Search for the cell housing the specified text and yield its (X, Y) center coordinate. 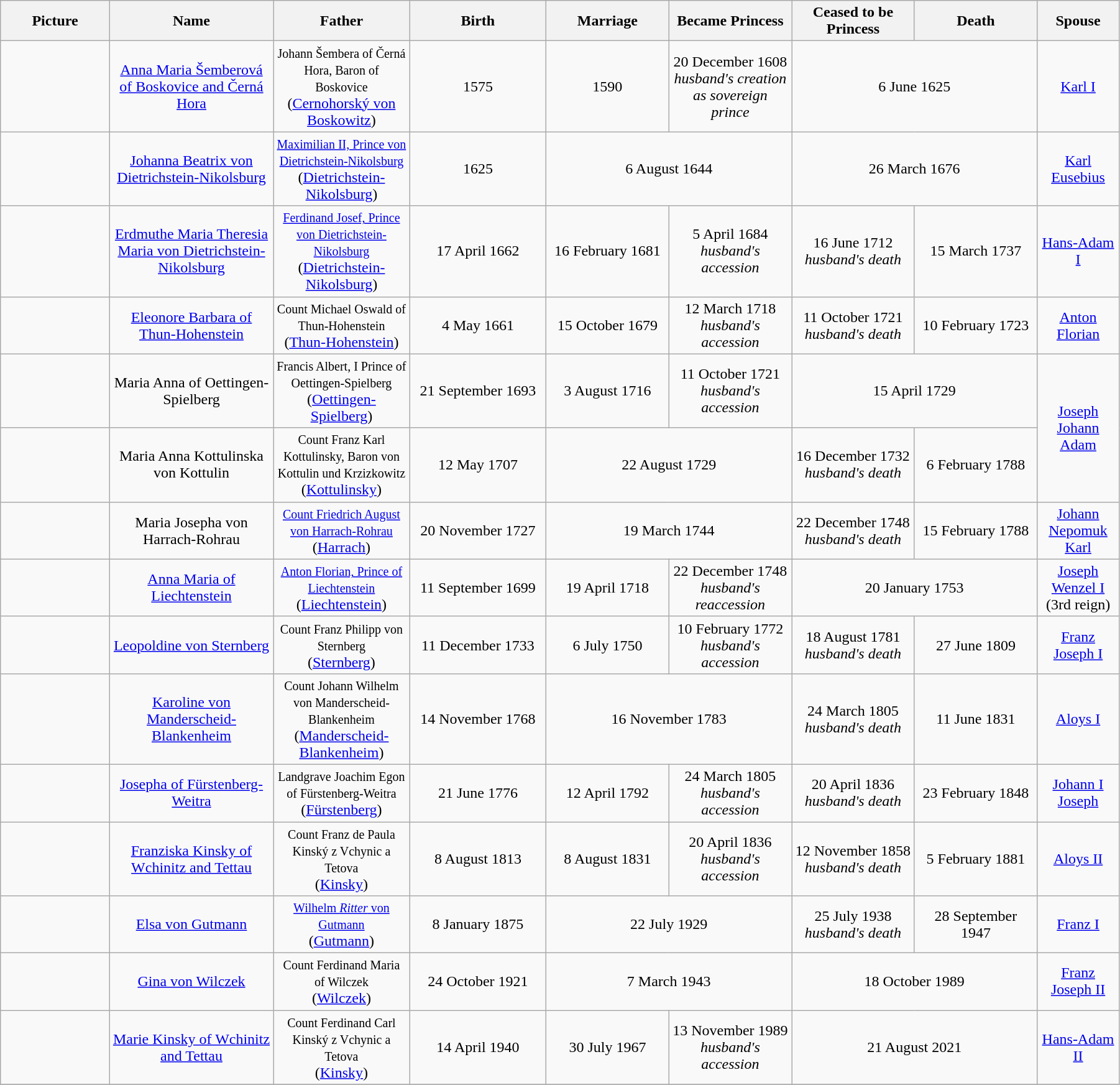
8 January 1875 (477, 925)
20 April 1836husband's death (853, 793)
5 February 1881 (976, 859)
11 December 1733 (477, 645)
Father (342, 21)
24 March 1805husband's accession (730, 793)
Johann I Joseph (1078, 793)
Gina von Wilczek (191, 982)
Count Franz Philipp von Sternberg(Sternberg) (342, 645)
Erdmuthe Maria Theresia Maria von Dietrichstein-Nikolsburg (191, 251)
12 March 1718husband's accession (730, 325)
15 April 1729 (915, 390)
Became Princess (730, 21)
Johanna Beatrix von Dietrichstein-Nikolsburg (191, 169)
Ceased to be Princess (853, 21)
4 May 1661 (477, 325)
8 August 1831 (608, 859)
10 February 1723 (976, 325)
13 November 1989husband's accession (730, 1047)
Death (976, 21)
18 October 1989 (915, 982)
Karoline von Manderscheid-Blankenheim (191, 719)
Count Franz de Paula Kinský z Vchynic a Tetova(Kinsky) (342, 859)
Joseph Wenzel I(3rd reign) (1078, 588)
Josepha of Fürstenberg-Weitra (191, 793)
12 May 1707 (477, 465)
Marriage (608, 21)
26 March 1676 (915, 169)
Count Ferdinand Maria of Wilczek(Wilczek) (342, 982)
23 February 1848 (976, 793)
Maria Anna of Oettingen-Spielberg (191, 390)
1625 (477, 169)
Anton Florian, Prince of Liechtenstein(Liechtenstein) (342, 588)
Karl Eusebius (1078, 169)
12 November 1858husband's death (853, 859)
20 December 1608husband's creation as sovereign prince (730, 86)
20 April 1836husband's accession (730, 859)
Aloys I (1078, 719)
14 April 1940 (477, 1047)
18 August 1781husband's death (853, 645)
15 March 1737 (976, 251)
Karl I (1078, 86)
16 June 1712husband's death (853, 251)
Hans-Adam I (1078, 251)
27 June 1809 (976, 645)
Name (191, 21)
21 September 1693 (477, 390)
1575 (477, 86)
5 April 1684husband's accession (730, 251)
Count Franz Karl Kottulinsky, Baron von Kottulin und Krzizkowitz(Kottulinsky) (342, 465)
24 October 1921 (477, 982)
Maria Josepha von Harrach-Rohrau (191, 530)
Johann Šembera of Černá Hora, Baron of Boskovice(Cernohorský von Boskowitz) (342, 86)
25 July 1938husband's death (853, 925)
17 April 1662 (477, 251)
8 August 1813 (477, 859)
Count Friedrich August von Harrach-Rohrau(Harrach) (342, 530)
Maria Anna Kottulinska von Kottulin (191, 465)
21 June 1776 (477, 793)
Birth (477, 21)
3 August 1716 (608, 390)
Maximilian II, Prince von Dietrichstein-Nikolsburg(Dietrichstein-Nikolsburg) (342, 169)
6 July 1750 (608, 645)
28 September 1947 (976, 925)
7 March 1943 (669, 982)
Joseph Johann Adam (1078, 428)
Anna Maria of Liechtenstein (191, 588)
16 November 1783 (669, 719)
Francis Albert, I Prince of Oettingen-Spielberg(Oettingen-Spielberg) (342, 390)
Landgrave Joachim Egon of Fürstenberg-Weitra(Fürstenberg) (342, 793)
Picture (55, 21)
11 June 1831 (976, 719)
22 August 1729 (669, 465)
Elsa von Gutmann (191, 925)
11 September 1699 (477, 588)
21 August 2021 (915, 1047)
Ferdinand Josef, Prince von Dietrichstein-Nikolsburg(Dietrichstein-Nikolsburg) (342, 251)
Count Ferdinand Carl Kinský z Vchynic a Tetova(Kinsky) (342, 1047)
Aloys II (1078, 859)
Anton Florian (1078, 325)
Leopoldine von Sternberg (191, 645)
Marie Kinsky of Wchinitz and Tettau (191, 1047)
Hans-Adam II (1078, 1047)
22 December 1748husband's reaccession (730, 588)
30 July 1967 (608, 1047)
Anna Maria Šemberová of Boskovice and Černá Hora (191, 86)
20 November 1727 (477, 530)
Count Johann Wilhelm von Manderscheid-Blankenheim(Manderscheid-Blankenheim) (342, 719)
Spouse (1078, 21)
11 October 1721husband's accession (730, 390)
11 October 1721husband's death (853, 325)
20 January 1753 (915, 588)
16 December 1732 husband's death (853, 465)
6 June 1625 (915, 86)
19 April 1718 (608, 588)
Franz Joseph II (1078, 982)
10 February 1772husband's accession (730, 645)
22 December 1748husband's death (853, 530)
Eleonore Barbara of Thun-Hohenstein (191, 325)
Wilhelm Ritter von Gutmann(Gutmann) (342, 925)
15 October 1679 (608, 325)
Franz I (1078, 925)
15 February 1788 (976, 530)
1590 (608, 86)
Franz Joseph I (1078, 645)
22 July 1929 (669, 925)
6 August 1644 (669, 169)
Johann Nepomuk Karl (1078, 530)
14 November 1768 (477, 719)
12 April 1792 (608, 793)
6 February 1788 (976, 465)
Franziska Kinsky of Wchinitz and Tettau (191, 859)
Count Michael Oswald of Thun-Hohenstein(Thun-Hohenstein) (342, 325)
24 March 1805husband's death (853, 719)
16 February 1681 (608, 251)
19 March 1744 (669, 530)
